Locate the cell with the specified text and output its (x, y) center coordinate. 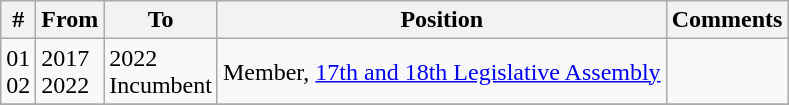
20172022 (70, 72)
# (18, 20)
2022Incumbent (161, 72)
Member, 17th and 18th Legislative Assembly (442, 72)
From (70, 20)
To (161, 20)
Position (442, 20)
0102 (18, 72)
Comments (727, 20)
